Output the [x, y] coordinate of the center of the cell containing the given text.  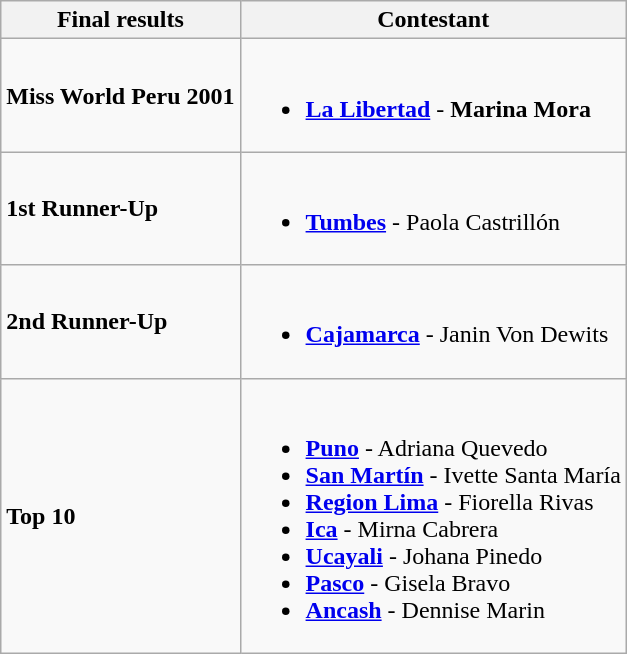
La Libertad - Marina Mora [433, 96]
Contestant [433, 20]
1st Runner-Up [120, 208]
Miss World Peru 2001 [120, 96]
Final results [120, 20]
Tumbes - Paola Castrillón [433, 208]
2nd Runner-Up [120, 322]
Cajamarca - Janin Von Dewits [433, 322]
Top 10 [120, 516]
